Identify which cell holds the provided text, then report its [x, y] central coordinate. 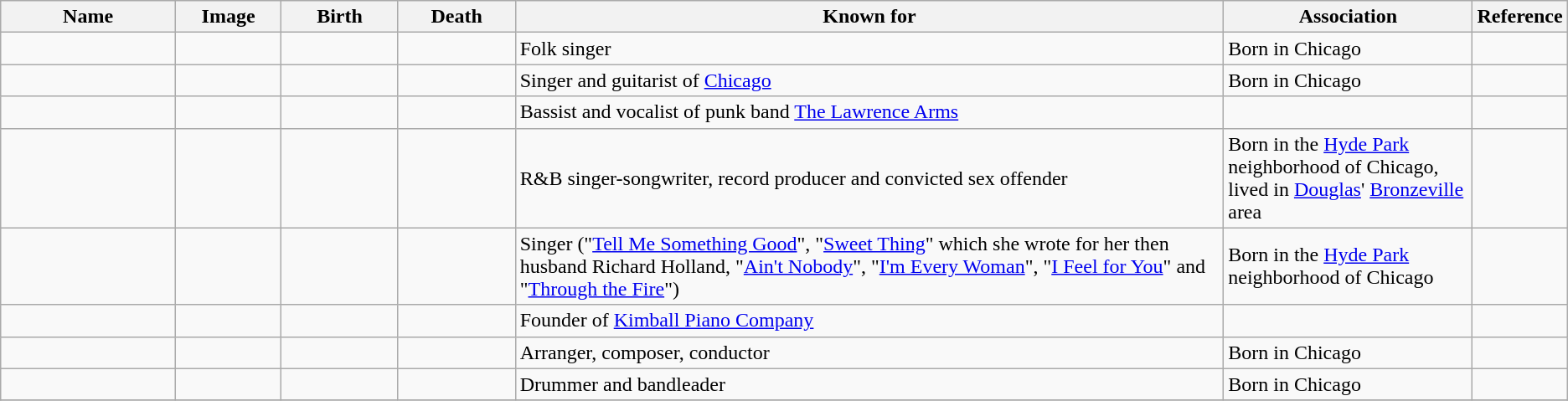
Image [228, 17]
Drummer and bandleader [869, 384]
Death [456, 17]
R&B singer-songwriter, record producer and convicted sex offender [869, 177]
Singer and guitarist of Chicago [869, 80]
Arranger, composer, conductor [869, 352]
Name [89, 17]
Known for [869, 17]
Born in the Hyde Park neighborhood of Chicago [1349, 266]
Association [1349, 17]
Born in the Hyde Park neighborhood of Chicago, lived in Douglas' Bronzeville area [1349, 177]
Bassist and vocalist of punk band The Lawrence Arms [869, 112]
Folk singer [869, 49]
Founder of Kimball Piano Company [869, 321]
Birth [340, 17]
Reference [1519, 17]
